Output the [x, y] coordinate of the center of the cell containing the given text.  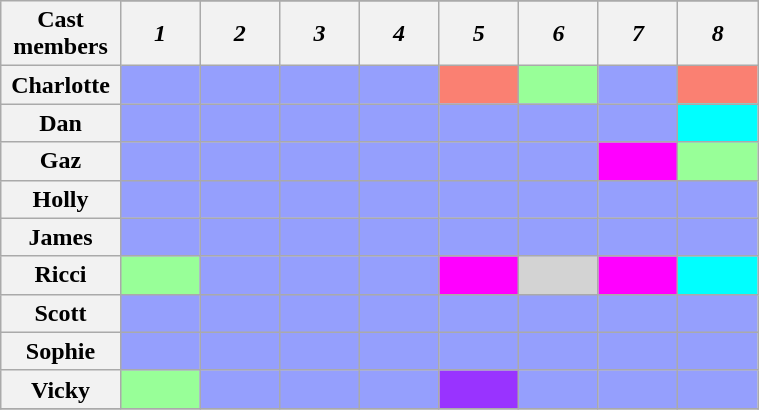
Sophie [61, 351]
6 [559, 34]
Holly [61, 199]
2 [240, 34]
1 [160, 34]
5 [479, 34]
8 [718, 34]
James [61, 237]
7 [638, 34]
Scott [61, 313]
3 [320, 34]
4 [399, 34]
Dan [61, 123]
Ricci [61, 275]
Charlotte [61, 85]
Cast members [61, 34]
Vicky [61, 389]
Gaz [61, 161]
